From the cell containing the given text, extract its center point as [X, Y] coordinate. 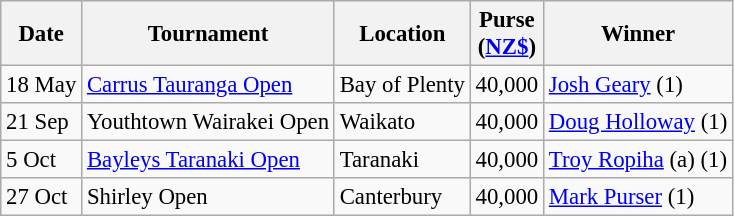
18 May [42, 85]
Bay of Plenty [402, 85]
Location [402, 34]
21 Sep [42, 122]
5 Oct [42, 160]
Shirley Open [208, 197]
Tournament [208, 34]
Troy Ropiha (a) (1) [638, 160]
Taranaki [402, 160]
Date [42, 34]
Winner [638, 34]
27 Oct [42, 197]
Purse(NZ$) [506, 34]
Doug Holloway (1) [638, 122]
Canterbury [402, 197]
Josh Geary (1) [638, 85]
Carrus Tauranga Open [208, 85]
Mark Purser (1) [638, 197]
Youthtown Wairakei Open [208, 122]
Bayleys Taranaki Open [208, 160]
Waikato [402, 122]
